Identify which cell holds the provided text, then report its [x, y] central coordinate. 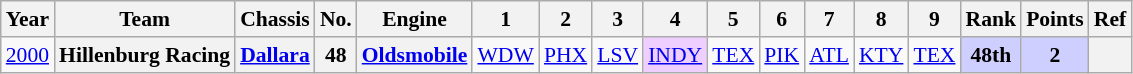
ATL [829, 55]
No. [336, 19]
Year [28, 19]
48 [336, 55]
KTY [881, 55]
Team [144, 19]
48th [992, 55]
2000 [28, 55]
Rank [992, 19]
PHX [566, 55]
4 [675, 19]
Ref [1110, 19]
5 [733, 19]
Chassis [275, 19]
3 [618, 19]
Points [1055, 19]
6 [782, 19]
9 [934, 19]
LSV [618, 55]
1 [505, 19]
PIK [782, 55]
Dallara [275, 55]
Engine [415, 19]
7 [829, 19]
8 [881, 19]
Oldsmobile [415, 55]
WDW [505, 55]
INDY [675, 55]
Hillenburg Racing [144, 55]
